Detect which cell encompasses the target text, then output its [X, Y] center coordinate. 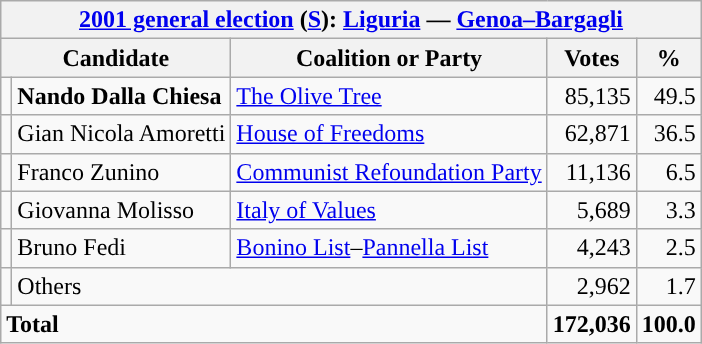
Bruno Fedi [122, 248]
2001 general election (S): Liguria — Genoa–Bargagli [352, 20]
4,243 [592, 248]
100.0 [668, 324]
6.5 [668, 172]
Candidate [116, 58]
Italy of Values [389, 210]
85,135 [592, 96]
62,871 [592, 134]
36.5 [668, 134]
Giovanna Molisso [122, 210]
11,136 [592, 172]
Gian Nicola Amoretti [122, 134]
Franco Zunino [122, 172]
Votes [592, 58]
The Olive Tree [389, 96]
2,962 [592, 286]
Coalition or Party [389, 58]
1.7 [668, 286]
Nando Dalla Chiesa [122, 96]
House of Freedoms [389, 134]
% [668, 58]
Others [280, 286]
Bonino List–Pannella List [389, 248]
2.5 [668, 248]
49.5 [668, 96]
5,689 [592, 210]
172,036 [592, 324]
Communist Refoundation Party [389, 172]
3.3 [668, 210]
Total [274, 324]
